Scan for the cell matching the given text and deliver its [x, y] coordinate at center. 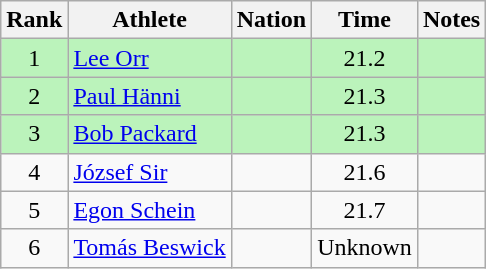
Lee Orr [150, 58]
Egon Schein [150, 210]
József Sir [150, 172]
Nation [271, 20]
Notes [451, 20]
3 [34, 134]
21.6 [365, 172]
2 [34, 96]
Athlete [150, 20]
Bob Packard [150, 134]
6 [34, 248]
4 [34, 172]
1 [34, 58]
Paul Hänni [150, 96]
Rank [34, 20]
21.2 [365, 58]
21.7 [365, 210]
Unknown [365, 248]
Time [365, 20]
Tomás Beswick [150, 248]
5 [34, 210]
